Return the [x, y] coordinate for the center point of the cell that contains the specified text.  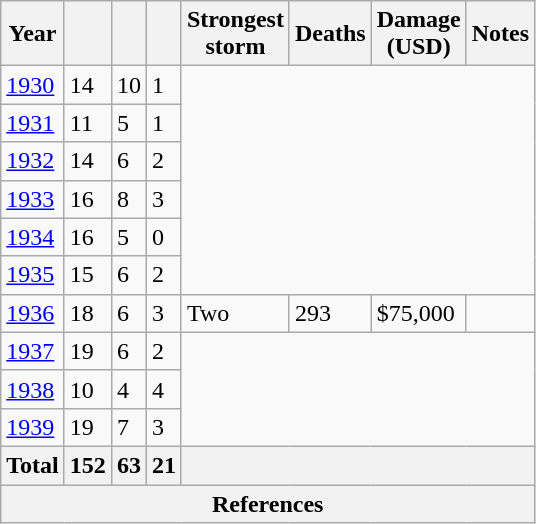
1930 [33, 85]
152 [88, 465]
Notes [500, 34]
1934 [33, 237]
Strongeststorm [235, 34]
References [268, 503]
1939 [33, 427]
7 [128, 427]
63 [128, 465]
1936 [33, 313]
8 [128, 199]
1933 [33, 199]
$75,000 [418, 313]
1932 [33, 161]
0 [164, 237]
293 [330, 313]
21 [164, 465]
18 [88, 313]
1938 [33, 389]
1931 [33, 123]
Total [33, 465]
Deaths [330, 34]
15 [88, 275]
Year [33, 34]
Two [235, 313]
1935 [33, 275]
1937 [33, 351]
11 [88, 123]
Damage(USD) [418, 34]
